Identify which cell holds the provided text, then report its [x, y] central coordinate. 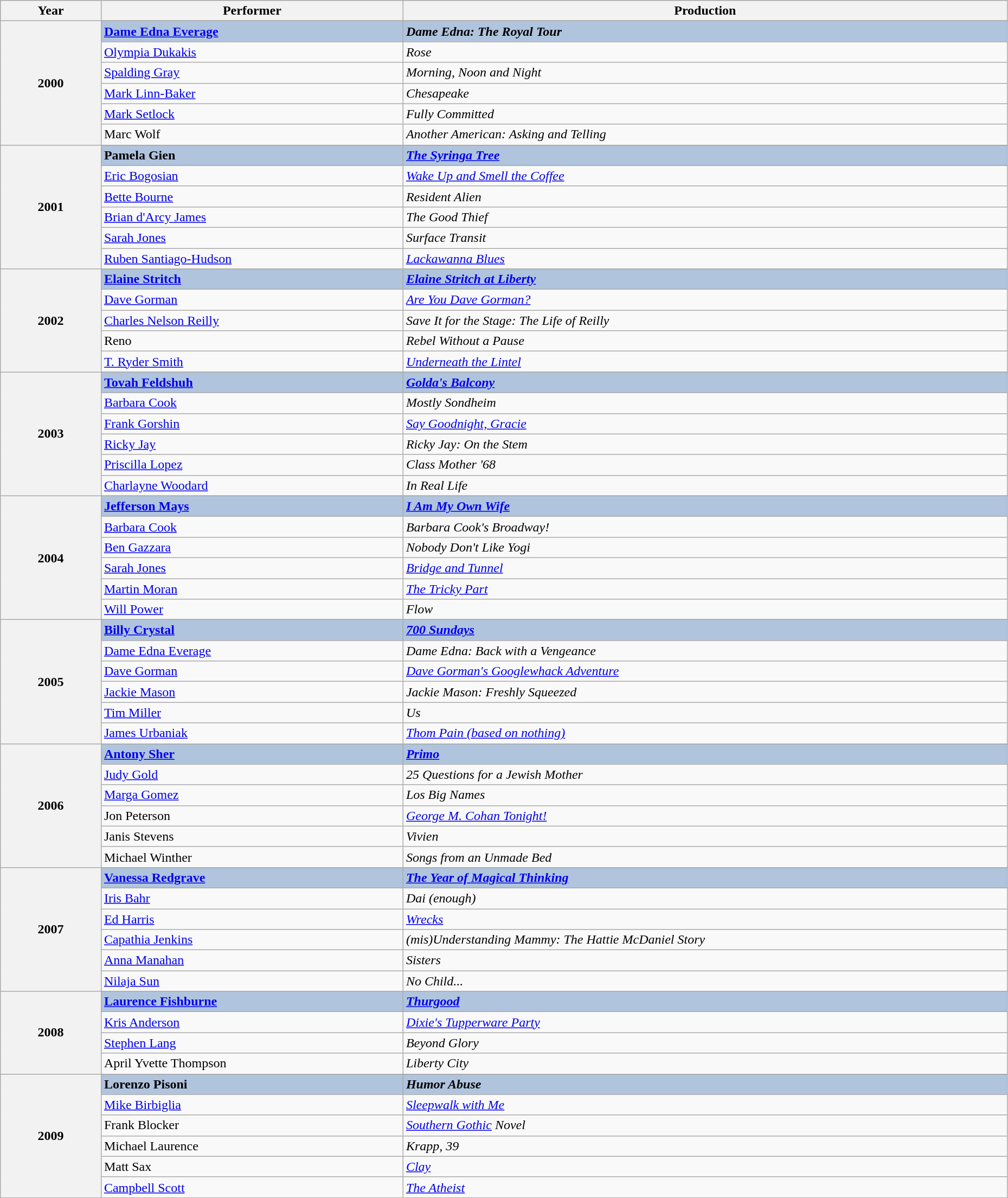
Are You Dave Gorman? [705, 300]
Liberty City [705, 1064]
Chesapeake [705, 93]
Another American: Asking and Telling [705, 134]
Dixie's Tupperware Party [705, 1022]
Humor Abuse [705, 1084]
Marc Wolf [252, 134]
Rose [705, 52]
Reno [252, 341]
Surface Transit [705, 238]
Spalding Gray [252, 73]
Mark Linn-Baker [252, 93]
Performer [252, 11]
Marga Gomez [252, 795]
Janis Stevens [252, 836]
Campbell Scott [252, 1187]
The Good Thief [705, 217]
Sleepwalk with Me [705, 1105]
In Real Life [705, 485]
Golda's Balcony [705, 382]
Elaine Stritch at Liberty [705, 279]
Priscilla Lopez [252, 465]
25 Questions for a Jewish Mother [705, 774]
Tovah Feldshuh [252, 382]
Ricky Jay [252, 444]
Bridge and Tunnel [705, 568]
Jackie Mason [252, 692]
700 Sundays [705, 630]
Anna Manahan [252, 960]
Jefferson Mays [252, 506]
Vivien [705, 836]
George M. Cohan Tonight! [705, 816]
Thom Pain (based on nothing) [705, 733]
I Am My Own Wife [705, 506]
Save It for the Stage: The Life of Reilly [705, 321]
Year [51, 11]
Ed Harris [252, 919]
Eric Bogosian [252, 176]
Antony Sher [252, 754]
Frank Blocker [252, 1125]
Morning, Noon and Night [705, 73]
Dai (enough) [705, 898]
Fully Committed [705, 114]
Lorenzo Pisoni [252, 1084]
2006 [51, 805]
Michael Laurence [252, 1146]
Charlayne Woodard [252, 485]
Thurgood [705, 1002]
Underneath the Lintel [705, 362]
2002 [51, 321]
Dave Gorman's Googlewhack Adventure [705, 671]
Elaine Stritch [252, 279]
2004 [51, 558]
(mis)Understanding Mammy: The Hattie McDaniel Story [705, 940]
Clay [705, 1167]
Vanessa Redgrave [252, 877]
April Yvette Thompson [252, 1064]
Us [705, 713]
Primo [705, 754]
Wrecks [705, 919]
Martin Moran [252, 588]
Nobody Don't Like Yogi [705, 547]
The Tricky Part [705, 588]
Jon Peterson [252, 816]
Kris Anderson [252, 1022]
Songs from an Unmade Bed [705, 857]
Wake Up and Smell the Coffee [705, 176]
Frank Gorshin [252, 424]
Brian d'Arcy James [252, 217]
Beyond Glory [705, 1043]
Ricky Jay: On the Stem [705, 444]
Stephen Lang [252, 1043]
Dame Edna: Back with a Vengeance [705, 651]
Say Goodnight, Gracie [705, 424]
Will Power [252, 610]
Charles Nelson Reilly [252, 321]
Rebel Without a Pause [705, 341]
Sisters [705, 960]
2009 [51, 1136]
Jackie Mason: Freshly Squeezed [705, 692]
Capathia Jenkins [252, 940]
Matt Sax [252, 1167]
Mostly Sondheim [705, 403]
The Syringa Tree [705, 155]
Michael Winther [252, 857]
Tim Miller [252, 713]
2007 [51, 929]
Nilaja Sun [252, 981]
James Urbaniak [252, 733]
Krapp, 39 [705, 1146]
Lackawanna Blues [705, 259]
Resident Alien [705, 196]
2000 [51, 83]
Pamela Gien [252, 155]
2008 [51, 1033]
2001 [51, 207]
Billy Crystal [252, 630]
Flow [705, 610]
Ben Gazzara [252, 547]
Barbara Cook's Broadway! [705, 527]
The Year of Magical Thinking [705, 877]
No Child... [705, 981]
Southern Gothic Novel [705, 1125]
Olympia Dukakis [252, 52]
Judy Gold [252, 774]
Los Big Names [705, 795]
Laurence Fishburne [252, 1002]
Ruben Santiago-Hudson [252, 259]
2005 [51, 682]
Dame Edna: The Royal Tour [705, 31]
Class Mother '68 [705, 465]
Bette Bourne [252, 196]
2003 [51, 434]
Iris Bahr [252, 898]
T. Ryder Smith [252, 362]
Mark Setlock [252, 114]
The Atheist [705, 1187]
Mike Birbiglia [252, 1105]
Production [705, 11]
